Search for the cell housing the specified text and yield its (X, Y) center coordinate. 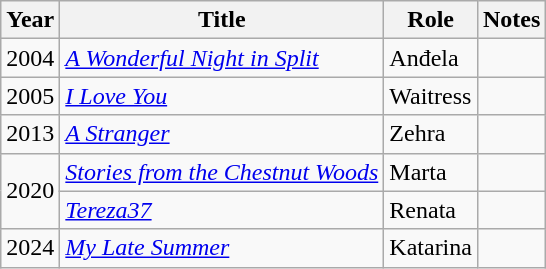
Title (222, 20)
Renata (431, 210)
2004 (30, 58)
I Love You (222, 96)
My Late Summer (222, 248)
Stories from the Chestnut Woods (222, 172)
2020 (30, 191)
Marta (431, 172)
Tereza37 (222, 210)
2005 (30, 96)
Notes (511, 20)
Katarina (431, 248)
Waitress (431, 96)
Year (30, 20)
A Wonderful Night in Split (222, 58)
Anđela (431, 58)
Zehra (431, 134)
2013 (30, 134)
A Stranger (222, 134)
Role (431, 20)
2024 (30, 248)
